Identify which cell holds the provided text, then report its (x, y) central coordinate. 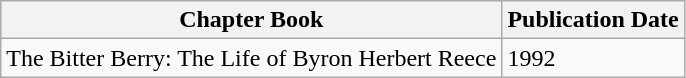
1992 (593, 58)
Chapter Book (252, 20)
Publication Date (593, 20)
The Bitter Berry: The Life of Byron Herbert Reece (252, 58)
